For the text-containing cell, return its midpoint in [x, y] coordinate format. 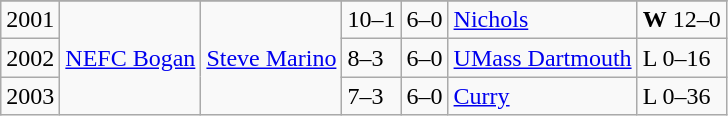
2001 [30, 20]
Nichols [542, 20]
2003 [30, 96]
2002 [30, 58]
UMass Dartmouth [542, 58]
W 12–0 [682, 20]
8–3 [372, 58]
L 0–16 [682, 58]
10–1 [372, 20]
L 0–36 [682, 96]
Steve Marino [272, 58]
7–3 [372, 96]
Curry [542, 96]
NEFC Bogan [130, 58]
